Locate the cell with the specified text and output its [X, Y] center coordinate. 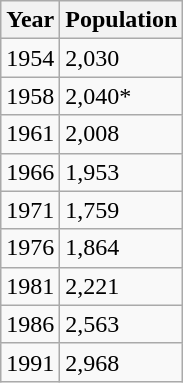
1986 [30, 324]
1954 [30, 58]
2,008 [122, 134]
1958 [30, 96]
1,864 [122, 248]
1,759 [122, 210]
1971 [30, 210]
1991 [30, 362]
2,968 [122, 362]
Year [30, 20]
1976 [30, 248]
2,040* [122, 96]
2,563 [122, 324]
1,953 [122, 172]
2,221 [122, 286]
1981 [30, 286]
2,030 [122, 58]
1966 [30, 172]
1961 [30, 134]
Population [122, 20]
